Search for the cell housing the specified text and yield its [x, y] center coordinate. 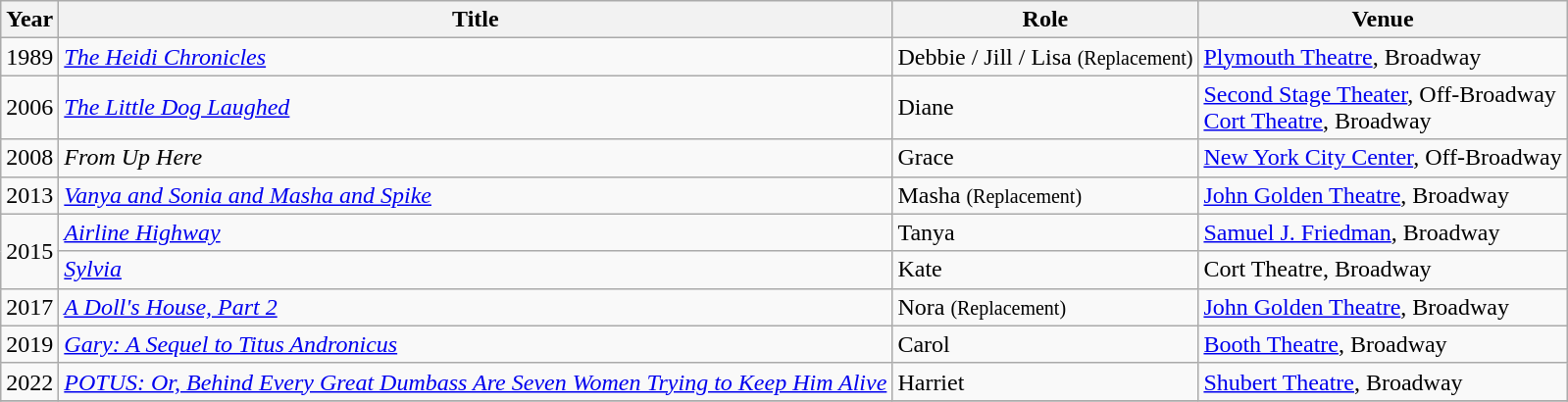
2015 [29, 251]
Tanya [1045, 232]
Venue [1383, 20]
Masha (Replacement) [1045, 195]
2019 [29, 344]
Second Stage Theater, Off-BroadwayCort Theatre, Broadway [1383, 108]
Grace [1045, 158]
Diane [1045, 108]
Carol [1045, 344]
2006 [29, 108]
2008 [29, 158]
A Doll's House, Part 2 [476, 307]
Title [476, 20]
Samuel J. Friedman, Broadway [1383, 232]
POTUS: Or, Behind Every Great Dumbass Are Seven Women Trying to Keep Him Alive [476, 381]
2013 [29, 195]
Role [1045, 20]
Shubert Theatre, Broadway [1383, 381]
The Little Dog Laughed [476, 108]
Vanya and Sonia and Masha and Spike [476, 195]
Debbie / Jill / Lisa (Replacement) [1045, 57]
Harriet [1045, 381]
Kate [1045, 270]
Nora (Replacement) [1045, 307]
Cort Theatre, Broadway [1383, 270]
2017 [29, 307]
Gary: A Sequel to Titus Andronicus [476, 344]
Plymouth Theatre, Broadway [1383, 57]
Booth Theatre, Broadway [1383, 344]
Airline Highway [476, 232]
The Heidi Chronicles [476, 57]
Sylvia [476, 270]
2022 [29, 381]
Year [29, 20]
New York City Center, Off-Broadway [1383, 158]
From Up Here [476, 158]
1989 [29, 57]
